Search for the cell housing the specified text and yield its [x, y] center coordinate. 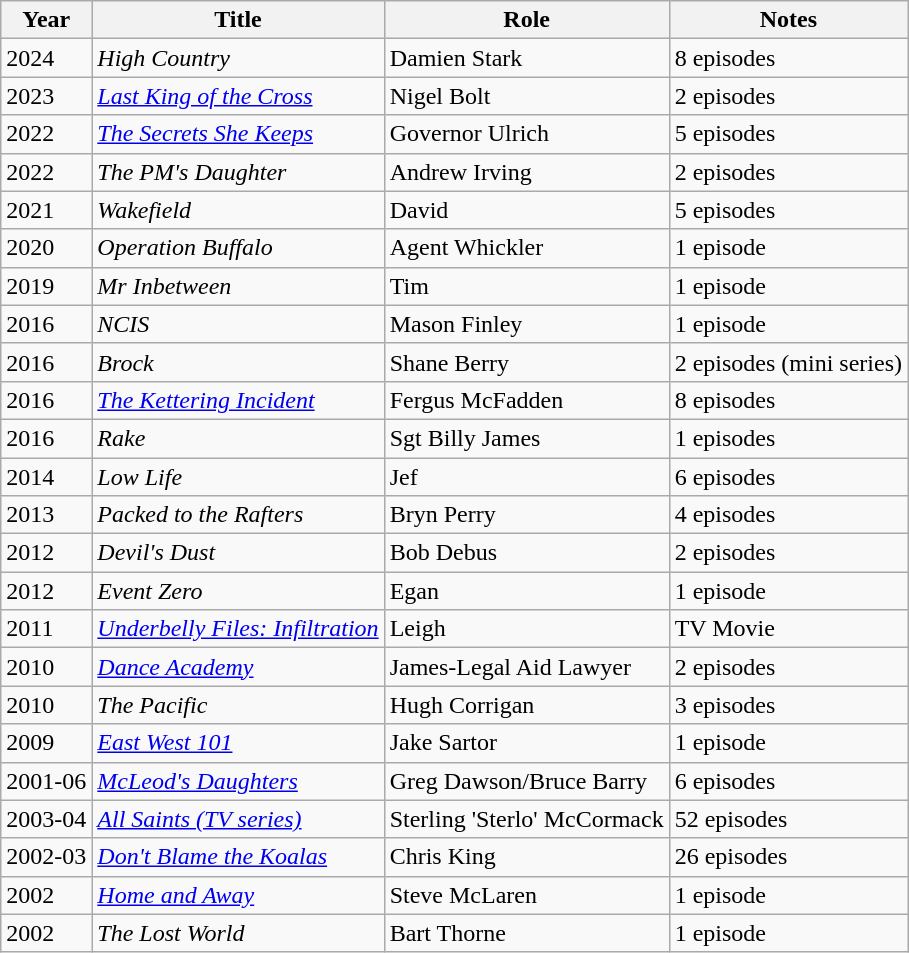
Nigel Bolt [526, 96]
Mason Finley [526, 324]
Egan [526, 591]
1 episodes [788, 438]
2001-06 [46, 781]
3 episodes [788, 705]
East West 101 [238, 743]
2023 [46, 96]
All Saints (TV series) [238, 819]
26 episodes [788, 857]
The Kettering Incident [238, 400]
Andrew Irving [526, 172]
Operation Buffalo [238, 248]
2 episodes (mini series) [788, 362]
NCIS [238, 324]
Brock [238, 362]
The Secrets She Keeps [238, 134]
Jef [526, 477]
High Country [238, 58]
Leigh [526, 629]
2011 [46, 629]
2009 [46, 743]
Tim [526, 286]
2002-03 [46, 857]
Bob Debus [526, 553]
Sgt Billy James [526, 438]
The Pacific [238, 705]
Notes [788, 20]
McLeod's Daughters [238, 781]
Mr Inbetween [238, 286]
The PM's Daughter [238, 172]
Sterling 'Sterlo' McCormack [526, 819]
Year [46, 20]
Jake Sartor [526, 743]
2003-04 [46, 819]
Steve McLaren [526, 895]
Packed to the Rafters [238, 515]
Agent Whickler [526, 248]
Wakefield [238, 210]
Low Life [238, 477]
Hugh Corrigan [526, 705]
Chris King [526, 857]
Bart Thorne [526, 933]
Dance Academy [238, 667]
Last King of the Cross [238, 96]
Role [526, 20]
Don't Blame the Koalas [238, 857]
52 episodes [788, 819]
2021 [46, 210]
Event Zero [238, 591]
Devil's Dust [238, 553]
2020 [46, 248]
4 episodes [788, 515]
2019 [46, 286]
Shane Berry [526, 362]
The Lost World [238, 933]
Home and Away [238, 895]
Greg Dawson/Bruce Barry [526, 781]
Rake [238, 438]
Damien Stark [526, 58]
Governor Ulrich [526, 134]
James-Legal Aid Lawyer [526, 667]
Fergus McFadden [526, 400]
2013 [46, 515]
David [526, 210]
2014 [46, 477]
Bryn Perry [526, 515]
Title [238, 20]
2024 [46, 58]
Underbelly Files: Infiltration [238, 629]
TV Movie [788, 629]
